Provide the (x, y) coordinate of the cell's center where the given text is located.  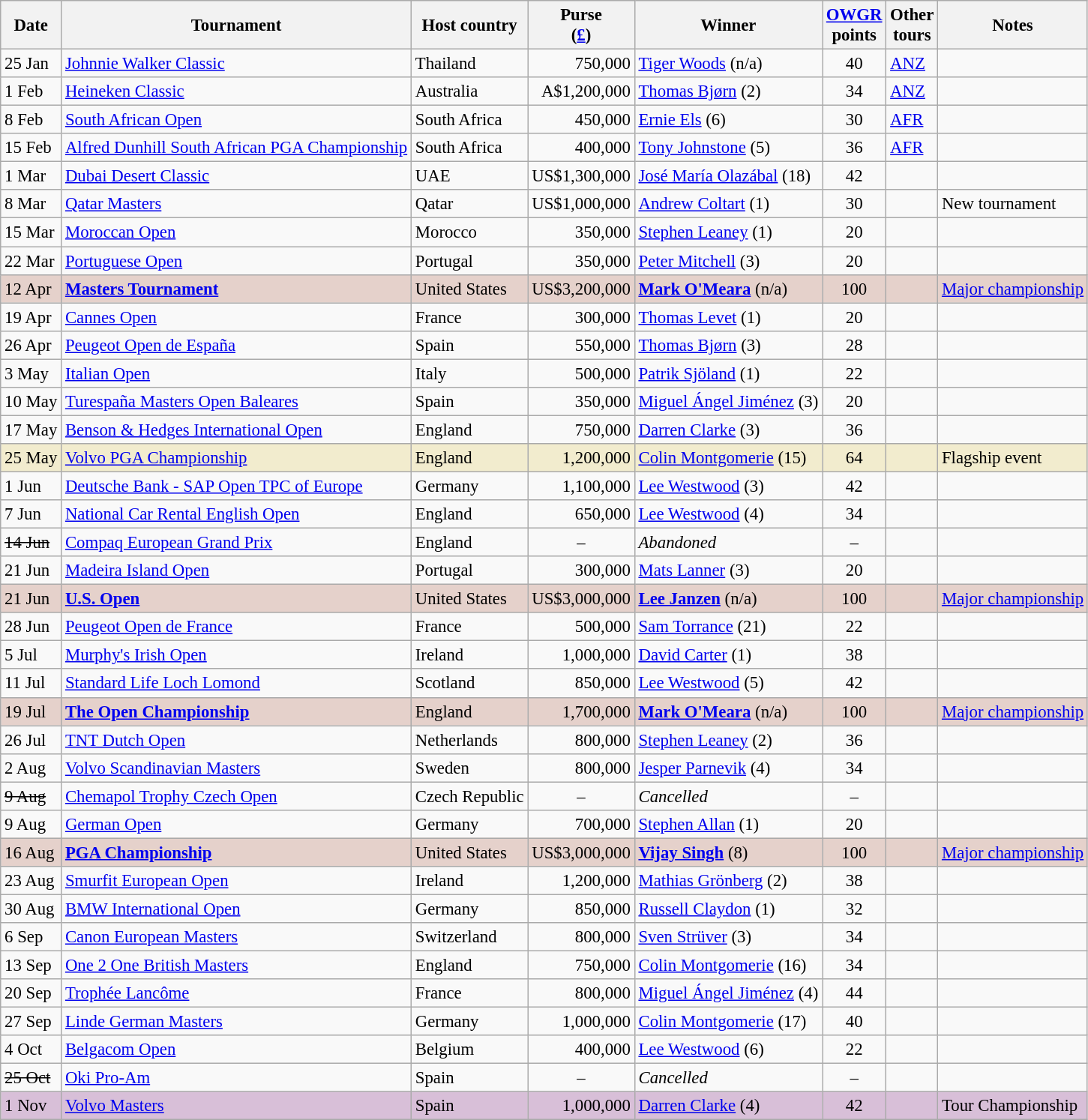
PGA Championship (237, 852)
Johnnie Walker Classic (237, 64)
Host country (469, 25)
2 Aug (31, 768)
8 Feb (31, 120)
4 Oct (31, 1050)
Othertours (912, 25)
Darren Clarke (4) (728, 1106)
Patrik Sjöland (1) (728, 373)
Winner (728, 25)
26 Apr (31, 345)
Scotland (469, 684)
Cannes Open (237, 317)
Thailand (469, 64)
15 Mar (31, 232)
Peter Mitchell (3) (728, 261)
Stephen Allan (1) (728, 825)
Purse(£) (581, 25)
Thomas Bjørn (2) (728, 91)
A$1,200,000 (581, 91)
Murphy's Irish Open (237, 655)
23 Aug (31, 881)
Notes (1013, 25)
16 Aug (31, 852)
44 (855, 993)
Peugeot Open de France (237, 627)
650,000 (581, 514)
UAE (469, 176)
Dubai Desert Classic (237, 176)
David Carter (1) (728, 655)
Lee Janzen (n/a) (728, 599)
Australia (469, 91)
U.S. Open (237, 599)
550,000 (581, 345)
Italian Open (237, 373)
14 Jun (31, 543)
Sven Strüver (3) (728, 937)
Volvo Masters (237, 1106)
Thomas Levet (1) (728, 317)
15 Feb (31, 148)
Lee Westwood (5) (728, 684)
25 Jan (31, 64)
28 (855, 345)
450,000 (581, 120)
Belgacom Open (237, 1050)
Lee Westwood (6) (728, 1050)
Abandoned (728, 543)
Tour Championship (1013, 1106)
17 May (31, 430)
BMW International Open (237, 909)
German Open (237, 825)
New tournament (1013, 205)
Benson & Hedges International Open (237, 430)
Czech Republic (469, 796)
26 Jul (31, 740)
25 May (31, 458)
Colin Montgomerie (16) (728, 966)
One 2 One British Masters (237, 966)
Canon European Masters (237, 937)
South African Open (237, 120)
US$3,200,000 (581, 289)
Oki Pro-Am (237, 1078)
Trophée Lancôme (237, 993)
7 Jun (31, 514)
Masters Tournament (237, 289)
Qatar Masters (237, 205)
30 Aug (31, 909)
Flagship event (1013, 458)
Miguel Ángel Jiménez (3) (728, 402)
The Open Championship (237, 711)
Qatar (469, 205)
National Car Rental English Open (237, 514)
Date (31, 25)
20 Sep (31, 993)
64 (855, 458)
TNT Dutch Open (237, 740)
Volvo PGA Championship (237, 458)
28 Jun (31, 627)
700,000 (581, 825)
Italy (469, 373)
Mats Lanner (3) (728, 570)
Stephen Leaney (1) (728, 232)
Compaq European Grand Prix (237, 543)
Colin Montgomerie (15) (728, 458)
Darren Clarke (3) (728, 430)
Netherlands (469, 740)
6 Sep (31, 937)
8 Mar (31, 205)
1 Feb (31, 91)
Heineken Classic (237, 91)
Sam Torrance (21) (728, 627)
Andrew Coltart (1) (728, 205)
Alfred Dunhill South African PGA Championship (237, 148)
Miguel Ángel Jiménez (4) (728, 993)
Ernie Els (6) (728, 120)
1,700,000 (581, 711)
Standard Life Loch Lomond (237, 684)
1 Jun (31, 486)
22 Mar (31, 261)
11 Jul (31, 684)
12 Apr (31, 289)
19 Apr (31, 317)
Switzerland (469, 937)
Lee Westwood (3) (728, 486)
Russell Claydon (1) (728, 909)
Colin Montgomerie (17) (728, 1022)
OWGRpoints (855, 25)
Turespaña Masters Open Baleares (237, 402)
Volvo Scandinavian Masters (237, 768)
Portuguese Open (237, 261)
Tony Johnstone (5) (728, 148)
Tiger Woods (n/a) (728, 64)
Tournament (237, 25)
Madeira Island Open (237, 570)
Morocco (469, 232)
3 May (31, 373)
Chemapol Trophy Czech Open (237, 796)
1 Nov (31, 1106)
Stephen Leaney (2) (728, 740)
Mathias Grönberg (2) (728, 881)
1,100,000 (581, 486)
US$1,000,000 (581, 205)
Linde German Masters (237, 1022)
Thomas Bjørn (3) (728, 345)
US$1,300,000 (581, 176)
10 May (31, 402)
27 Sep (31, 1022)
Sweden (469, 768)
Vijay Singh (8) (728, 852)
32 (855, 909)
19 Jul (31, 711)
1 Mar (31, 176)
Deutsche Bank - SAP Open TPC of Europe (237, 486)
Peugeot Open de España (237, 345)
13 Sep (31, 966)
Belgium (469, 1050)
Moroccan Open (237, 232)
5 Jul (31, 655)
25 Oct (31, 1078)
José María Olazábal (18) (728, 176)
Jesper Parnevik (4) (728, 768)
Smurfit European Open (237, 881)
Lee Westwood (4) (728, 514)
